For the text-containing cell, return its midpoint in (X, Y) coordinate format. 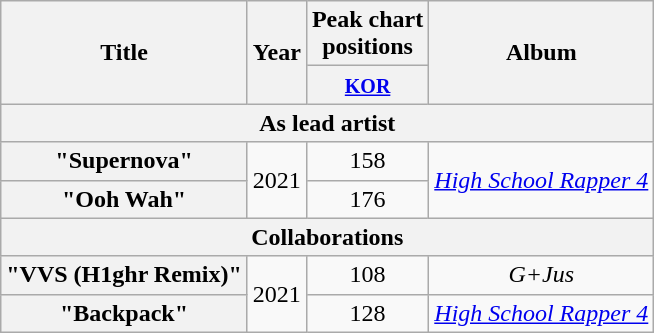
Peak chart positions (367, 34)
Album (542, 52)
KOR (367, 85)
"VVS (H1ghr Remix)" (124, 275)
176 (367, 199)
158 (367, 161)
128 (367, 313)
"Backpack" (124, 313)
Title (124, 52)
"Ooh Wah" (124, 199)
As lead artist (328, 123)
Year (276, 52)
Collaborations (328, 237)
108 (367, 275)
"Supernova" (124, 161)
G+Jus (542, 275)
